Determine the (x, y) coordinate at the center of the cell enclosing the given text.  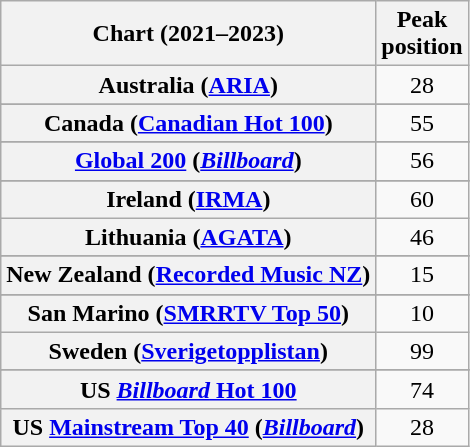
10 (422, 313)
55 (422, 123)
Lithuania (AGATA) (188, 237)
60 (422, 199)
Sweden (Sverigetopplistan) (188, 351)
56 (422, 161)
Australia (ARIA) (188, 85)
US Billboard Hot 100 (188, 389)
Ireland (IRMA) (188, 199)
New Zealand (Recorded Music NZ) (188, 275)
Global 200 (Billboard) (188, 161)
Chart (2021–2023) (188, 34)
San Marino (SMRRTV Top 50) (188, 313)
Peakposition (422, 34)
99 (422, 351)
US Mainstream Top 40 (Billboard) (188, 427)
46 (422, 237)
15 (422, 275)
74 (422, 389)
Canada (Canadian Hot 100) (188, 123)
